For the text-containing cell, return its midpoint in (x, y) coordinate format. 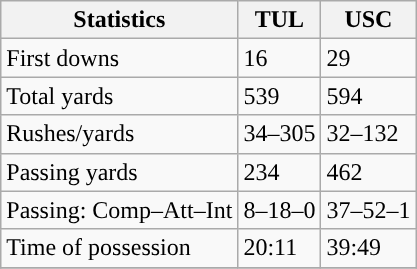
594 (368, 96)
462 (368, 172)
234 (280, 172)
29 (368, 58)
USC (368, 20)
32–132 (368, 134)
Rushes/yards (120, 134)
37–52–1 (368, 210)
16 (280, 58)
TUL (280, 20)
Passing yards (120, 172)
Statistics (120, 20)
34–305 (280, 134)
20:11 (280, 248)
Total yards (120, 96)
Passing: Comp–Att–Int (120, 210)
First downs (120, 58)
8–18–0 (280, 210)
539 (280, 96)
39:49 (368, 248)
Time of possession (120, 248)
